For the text-containing cell, return its midpoint in [x, y] coordinate format. 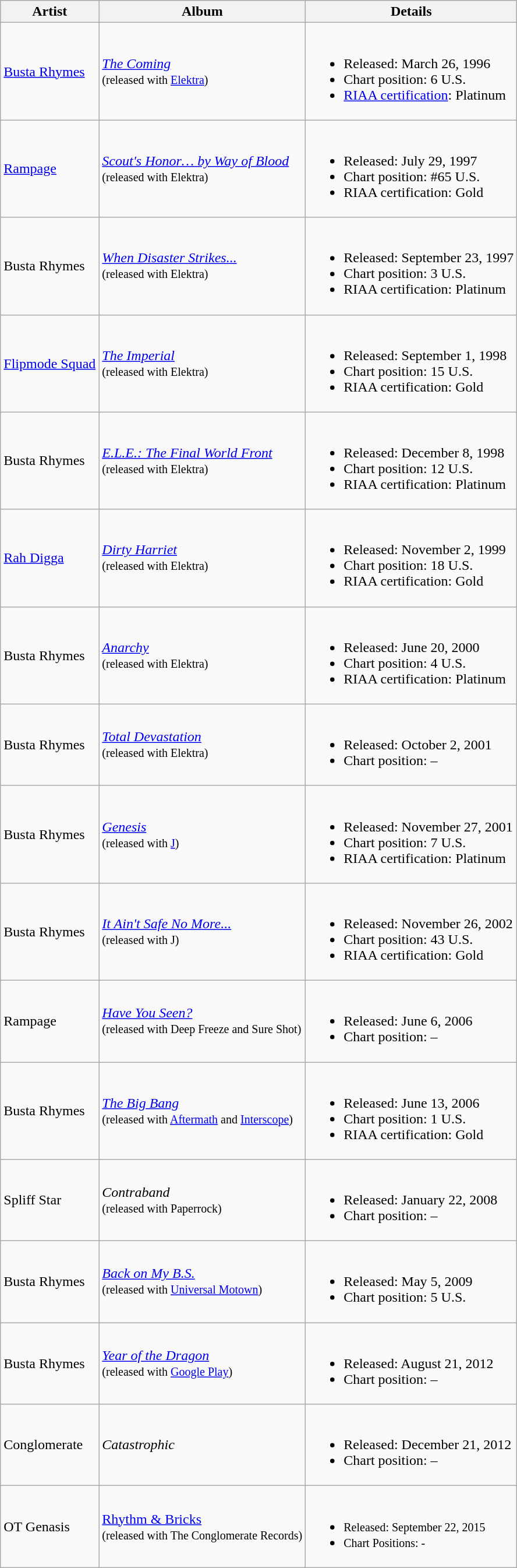
Released: September 23, 1997Chart position: 3 U.S.RIAA certification: Platinum [411, 266]
Released: January 22, 2008Chart position: – [411, 1200]
Released: March 26, 1996Chart position: 6 U.S.RIAA certification: Platinum [411, 71]
Flipmode Squad [50, 364]
Anarchy(released with Elektra) [203, 655]
Released: June 20, 2000Chart position: 4 U.S.RIAA certification: Platinum [411, 655]
Released: November 2, 1999Chart position: 18 U.S.RIAA certification: Gold [411, 558]
Released: August 21, 2012Chart position: – [411, 1363]
Back on My B.S.(released with Universal Motown) [203, 1282]
Rah Digga [50, 558]
Released: December 21, 2012Chart position: – [411, 1445]
Released: December 8, 1998Chart position: 12 U.S.RIAA certification: Platinum [411, 460]
Released: July 29, 1997Chart position: #65 U.S.RIAA certification: Gold [411, 169]
Released: November 26, 2002Chart position: 43 U.S.RIAA certification: Gold [411, 931]
The Big Bang(released with Aftermath and Interscope) [203, 1111]
Spliff Star [50, 1200]
Released: May 5, 2009Chart position: 5 U.S. [411, 1282]
Released: September 22, 2015Chart Positions: - [411, 1527]
Year of the Dragon(released with Google Play) [203, 1363]
Genesis(released with J) [203, 834]
The Imperial(released with Elektra) [203, 364]
Conglomerate [50, 1445]
Rhythm & Bricks(released with The Conglomerate Records) [203, 1527]
When Disaster Strikes...(released with Elektra) [203, 266]
Have You Seen?(released with Deep Freeze and Sure Shot) [203, 1021]
Released: September 1, 1998Chart position: 15 U.S.RIAA certification: Gold [411, 364]
Released: October 2, 2001Chart position: – [411, 745]
E.L.E.: The Final World Front(released with Elektra) [203, 460]
Album [203, 12]
Details [411, 12]
Total Devastation(released with Elektra) [203, 745]
Released: June 13, 2006Chart position: 1 U.S.RIAA certification: Gold [411, 1111]
The Coming(released with Elektra) [203, 71]
Released: November 27, 2001Chart position: 7 U.S.RIAA certification: Platinum [411, 834]
Scout's Honor… by Way of Blood(released with Elektra) [203, 169]
OT Genasis [50, 1527]
Contraband(released with Paperrock) [203, 1200]
Catastrophic [203, 1445]
Released: June 6, 2006Chart position: – [411, 1021]
Dirty Harriet(released with Elektra) [203, 558]
It Ain't Safe No More...(released with J) [203, 931]
Artist [50, 12]
